For the text-containing cell, return its midpoint in [x, y] coordinate format. 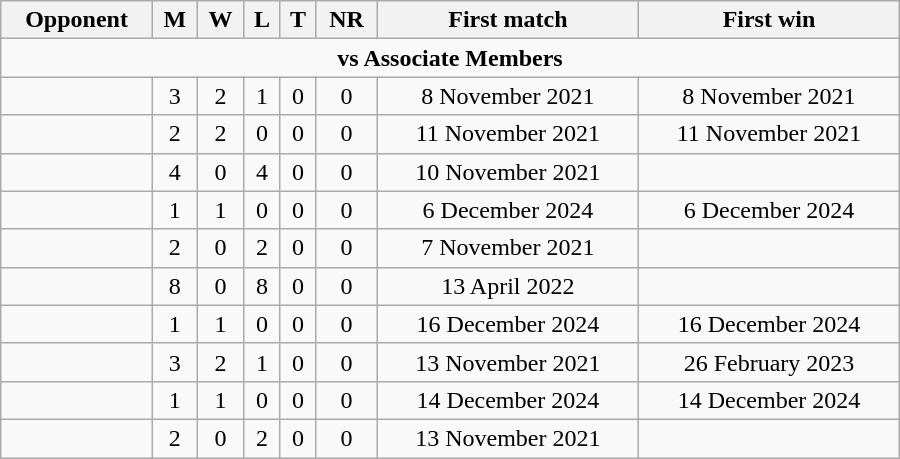
vs Associate Members [450, 58]
7 November 2021 [508, 248]
T [298, 20]
W [220, 20]
L [262, 20]
26 February 2023 [770, 362]
NR [346, 20]
First match [508, 20]
10 November 2021 [508, 172]
Opponent [77, 20]
First win [770, 20]
M [174, 20]
13 April 2022 [508, 286]
